Identify which cell holds the provided text, then report its [X, Y] central coordinate. 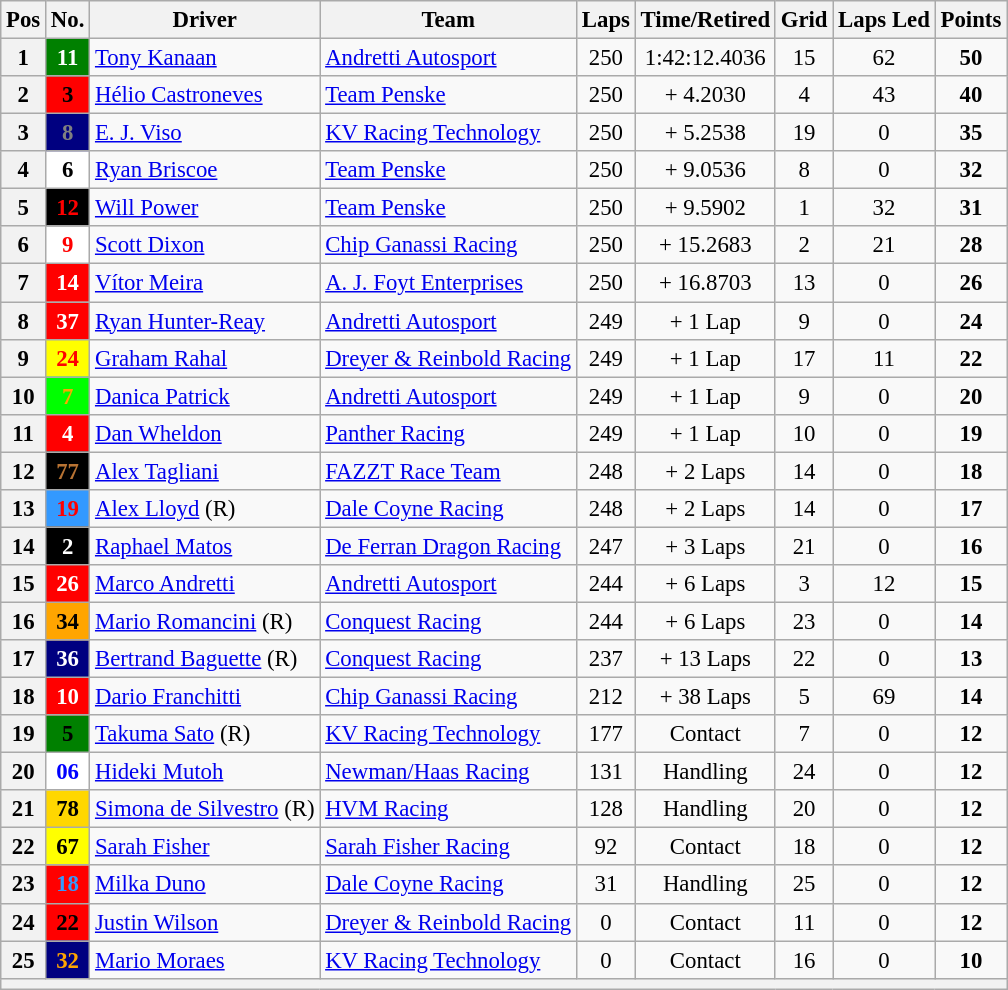
Will Power [205, 208]
+ 15.2683 [705, 245]
Sarah Fisher Racing [448, 847]
Raphael Matos [205, 546]
Time/Retired [705, 20]
Tony Kanaan [205, 58]
Milka Duno [205, 885]
A. J. Foyt Enterprises [448, 283]
Dario Franchitti [205, 697]
06 [68, 772]
1:42:12.4036 [705, 58]
36 [68, 659]
Ryan Briscoe [205, 170]
Driver [205, 20]
+ 13 Laps [705, 659]
131 [606, 772]
+ 4.2030 [705, 95]
Grid [804, 20]
237 [606, 659]
69 [884, 697]
Team [448, 20]
177 [606, 734]
Simona de Silvestro (R) [205, 809]
+ 5.2538 [705, 133]
37 [68, 321]
Pos [24, 20]
+ 9.5902 [705, 208]
FAZZT Race Team [448, 471]
Panther Racing [448, 433]
67 [68, 847]
Laps [606, 20]
Alex Tagliani [205, 471]
Takuma Sato (R) [205, 734]
Mario Romancini (R) [205, 621]
43 [884, 95]
Hideki Mutoh [205, 772]
Scott Dixon [205, 245]
35 [970, 133]
50 [970, 58]
Laps Led [884, 20]
Bertrand Baguette (R) [205, 659]
Points [970, 20]
De Ferran Dragon Racing [448, 546]
Danica Patrick [205, 396]
+ 16.8703 [705, 283]
+ 3 Laps [705, 546]
Vítor Meira [205, 283]
+ 38 Laps [705, 697]
Newman/Haas Racing [448, 772]
Mario Moraes [205, 960]
Justin Wilson [205, 922]
E. J. Viso [205, 133]
78 [68, 809]
77 [68, 471]
Graham Rahal [205, 358]
34 [68, 621]
Hélio Castroneves [205, 95]
212 [606, 697]
128 [606, 809]
+ 9.0536 [705, 170]
92 [606, 847]
Dan Wheldon [205, 433]
Marco Andretti [205, 584]
40 [970, 95]
Ryan Hunter-Reay [205, 321]
28 [970, 245]
62 [884, 58]
Sarah Fisher [205, 847]
No. [68, 20]
HVM Racing [448, 809]
Alex Lloyd (R) [205, 509]
247 [606, 546]
